Extract the [X, Y] coordinate from the center of the cell holding the provided text.  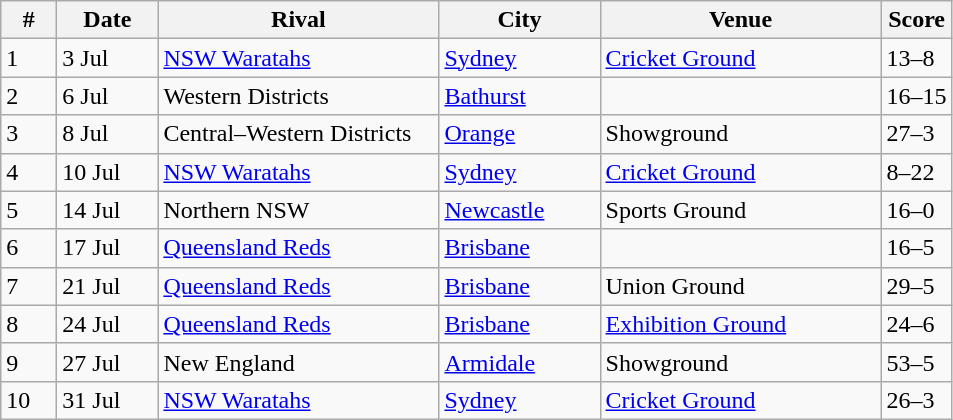
24 Jul [108, 324]
29–5 [916, 286]
Union Ground [740, 286]
26–3 [916, 400]
7 [29, 286]
6 [29, 248]
3 [29, 134]
27–3 [916, 134]
17 Jul [108, 248]
Western Districts [298, 96]
13–8 [916, 58]
4 [29, 172]
5 [29, 210]
Bathurst [520, 96]
9 [29, 362]
Exhibition Ground [740, 324]
Score [916, 20]
Rival [298, 20]
Orange [520, 134]
24–6 [916, 324]
Central–Western Districts [298, 134]
Northern NSW [298, 210]
16–0 [916, 210]
Sports Ground [740, 210]
8 [29, 324]
10 [29, 400]
14 Jul [108, 210]
# [29, 20]
31 Jul [108, 400]
Armidale [520, 362]
16–5 [916, 248]
6 Jul [108, 96]
1 [29, 58]
2 [29, 96]
Venue [740, 20]
16–15 [916, 96]
21 Jul [108, 286]
3 Jul [108, 58]
10 Jul [108, 172]
8 Jul [108, 134]
Newcastle [520, 210]
New England [298, 362]
53–5 [916, 362]
Date [108, 20]
City [520, 20]
8–22 [916, 172]
27 Jul [108, 362]
